Scan for the cell matching the given text and deliver its [X, Y] coordinate at center. 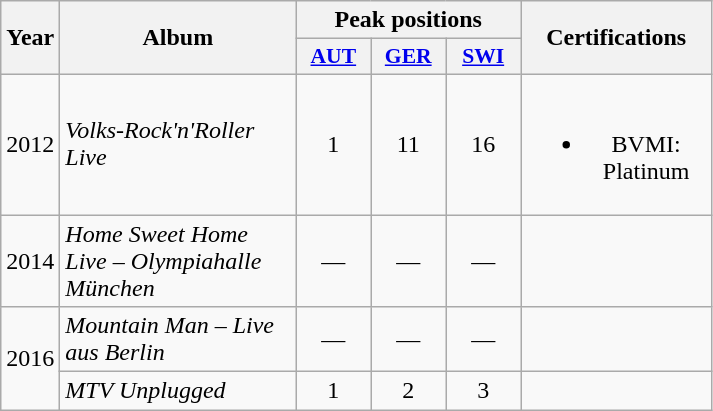
Volks-Rock'n'Roller Live [178, 144]
2 [408, 391]
Year [30, 38]
Certifications [616, 38]
BVMI: Platinum [616, 144]
AUT [334, 57]
GER [408, 57]
11 [408, 144]
2016 [30, 358]
Mountain Man – Live aus Berlin [178, 340]
16 [484, 144]
3 [484, 391]
Album [178, 38]
2014 [30, 260]
Peak positions [408, 20]
Home Sweet Home Live – Olympiahalle München [178, 260]
SWI [484, 57]
MTV Unplugged [178, 391]
2012 [30, 144]
